Find where the given text appears and provide that cell's center as (x, y) coordinate. 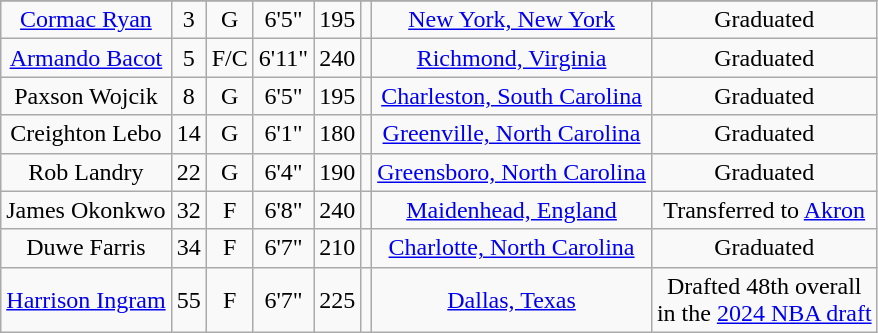
6'4" (283, 172)
55 (188, 300)
Maidenhead, England (512, 210)
5 (188, 58)
Greenville, North Carolina (512, 134)
F/C (230, 58)
14 (188, 134)
6'8" (283, 210)
Duwe Farris (86, 248)
3 (188, 20)
210 (338, 248)
Drafted 48th overallin the 2024 NBA draft (764, 300)
34 (188, 248)
Greensboro, North Carolina (512, 172)
Richmond, Virginia (512, 58)
Creighton Lebo (86, 134)
James Okonkwo (86, 210)
Rob Landry (86, 172)
Dallas, Texas (512, 300)
Harrison Ingram (86, 300)
Charleston, South Carolina (512, 96)
32 (188, 210)
22 (188, 172)
Cormac Ryan (86, 20)
180 (338, 134)
190 (338, 172)
Paxson Wojcik (86, 96)
Transferred to Akron (764, 210)
8 (188, 96)
225 (338, 300)
Armando Bacot (86, 58)
6'11" (283, 58)
Charlotte, North Carolina (512, 248)
New York, New York (512, 20)
6'1" (283, 134)
